Return [X, Y] of the center of cell containing provided text 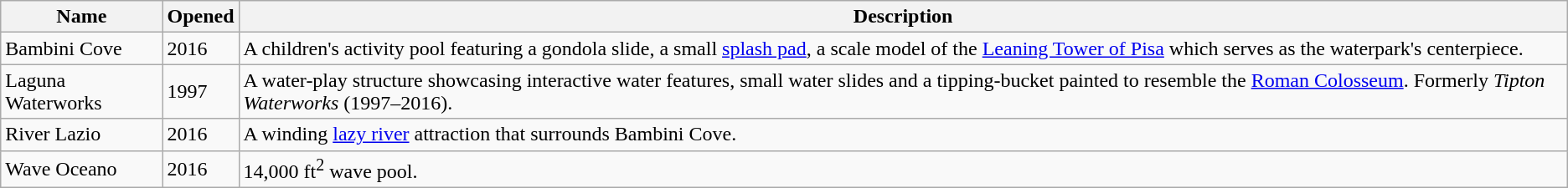
Description [903, 17]
A winding lazy river attraction that surrounds Bambini Cove. [903, 135]
Opened [201, 17]
Laguna Waterworks [82, 92]
1997 [201, 92]
Name [82, 17]
River Lazio [82, 135]
Bambini Cove [82, 48]
Wave Oceano [82, 169]
14,000 ft2 wave pool. [903, 169]
